From the cell containing the given text, extract its center point as [X, Y] coordinate. 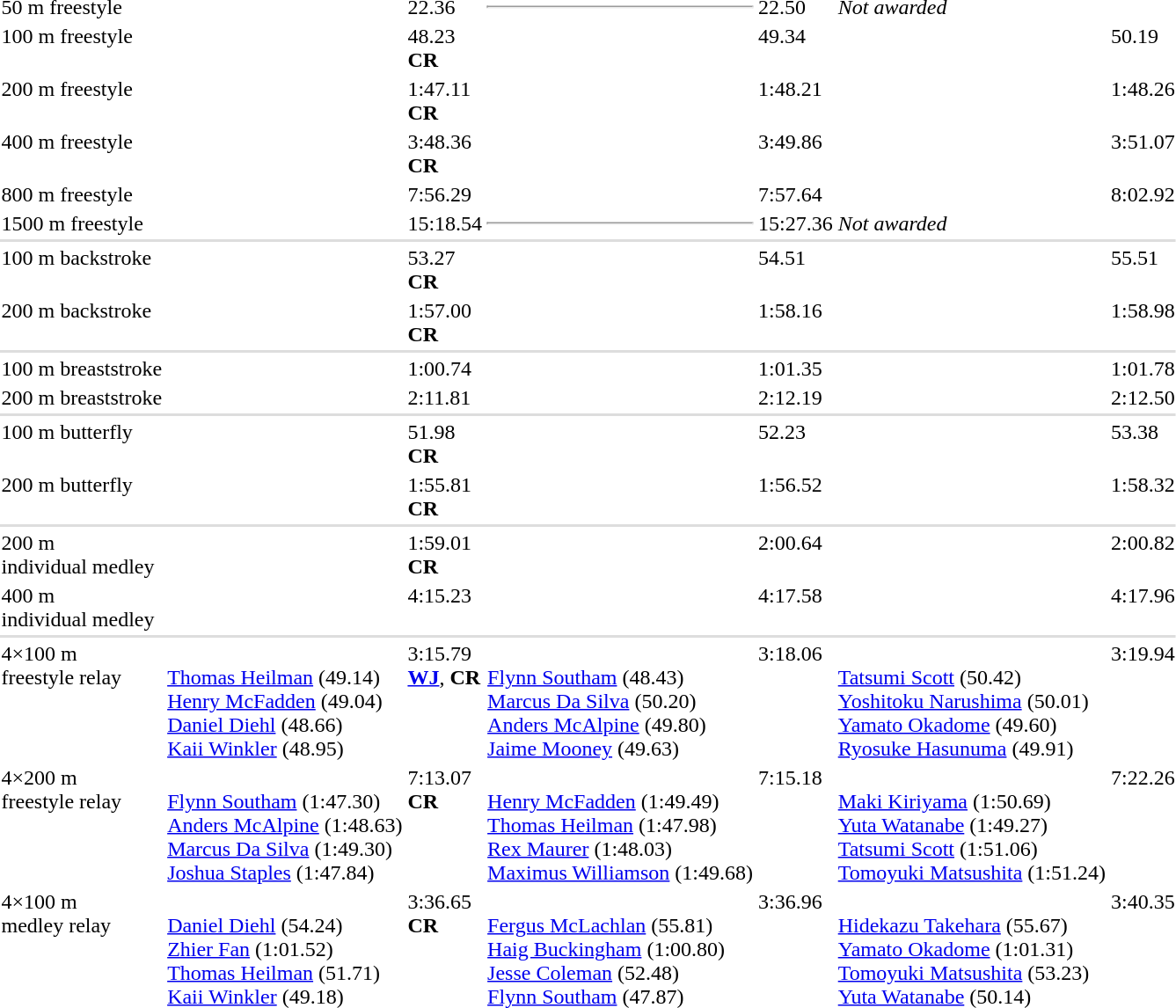
1:57.00CR [445, 322]
1:59.01CR [445, 554]
3:18.06 [796, 701]
7:56.29 [445, 194]
51.98CR [445, 443]
49.34 [796, 47]
4×100 mfreestyle relay [82, 701]
Thomas Heilman (49.14)Henry McFadden (49.04)Daniel Diehl (48.66)Kaii Winkler (48.95) [285, 701]
100 m breaststroke [82, 369]
4×200 mfreestyle relay [82, 825]
200 m breaststroke [82, 398]
100 m freestyle [82, 47]
400 m freestyle [82, 153]
Not awarded [1006, 223]
53.27CR [445, 269]
400 mindividual medley [82, 607]
15:27.36 [796, 223]
1:58.16 [796, 322]
1500 m freestyle [82, 223]
15:18.54 [445, 223]
7:15.18 [796, 825]
1:56.52 [796, 496]
1:55.81CR [445, 496]
200 mindividual medley [82, 554]
3:49.86 [796, 153]
Flynn Southam (48.43)Marcus Da Silva (50.20)Anders McAlpine (49.80)Jaime Mooney (49.63) [621, 701]
800 m freestyle [82, 194]
1:00.74 [445, 369]
2:12.19 [796, 398]
200 m freestyle [82, 100]
1:48.21 [796, 100]
54.51 [796, 269]
4:15.23 [445, 607]
1:47.11CR [445, 100]
Henry McFadden (1:49.49)Thomas Heilman (1:47.98)Rex Maurer (1:48.03)Maximus Williamson (1:49.68) [621, 825]
7:13.07CR [445, 825]
52.23 [796, 443]
3:15.79WJ, CR [445, 701]
200 m backstroke [82, 322]
3:48.36CR [445, 153]
2:00.64 [796, 554]
200 m butterfly [82, 496]
4:17.58 [796, 607]
1:01.35 [796, 369]
48.23CR [445, 47]
7:57.64 [796, 194]
Maki Kiriyama (1:50.69)Yuta Watanabe (1:49.27)Tatsumi Scott (1:51.06)Tomoyuki Matsushita (1:51.24) [971, 825]
2:11.81 [445, 398]
Tatsumi Scott (50.42)Yoshitoku Narushima (50.01)Yamato Okadome (49.60)Ryosuke Hasunuma (49.91) [971, 701]
Flynn Southam (1:47.30)Anders McAlpine (1:48.63)Marcus Da Silva (1:49.30)Joshua Staples (1:47.84) [285, 825]
100 m backstroke [82, 269]
100 m butterfly [82, 443]
